Identify which cell holds the provided text, then report its [x, y] central coordinate. 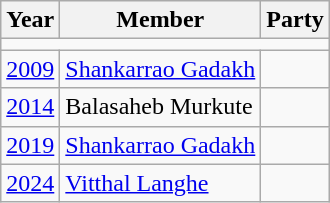
2019 [30, 145]
Vitthal Langhe [160, 183]
Member [160, 20]
2014 [30, 107]
2024 [30, 183]
Party [295, 20]
Balasaheb Murkute [160, 107]
Year [30, 20]
2009 [30, 69]
